Extract the [x, y] coordinate from the center of the cell holding the provided text.  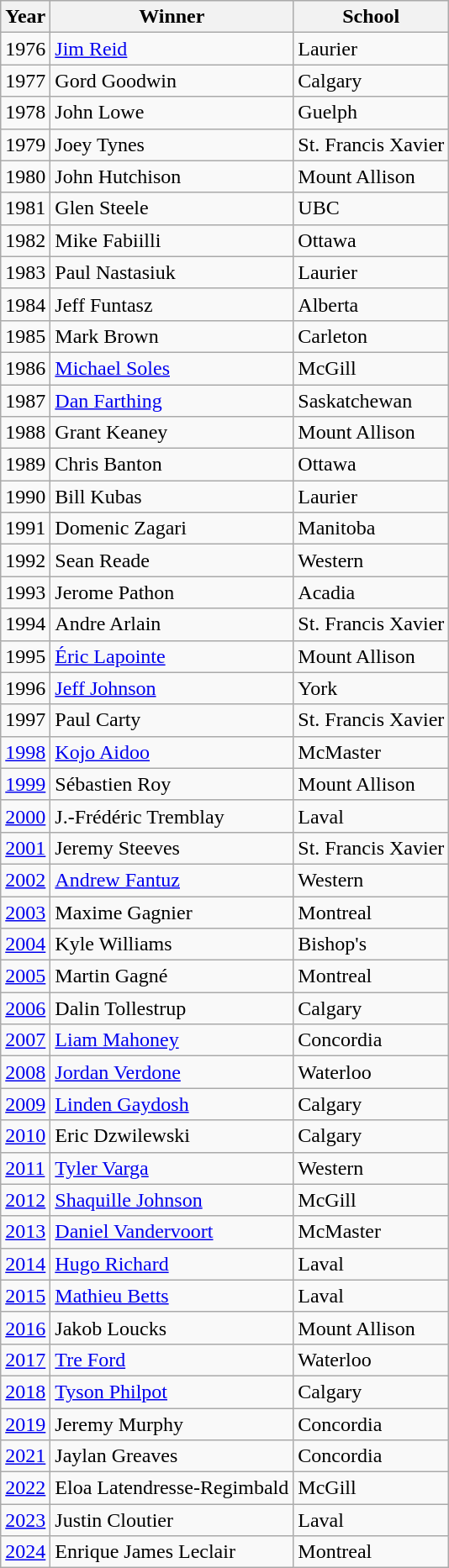
Grant Keaney [172, 433]
Jeremy Steeves [172, 848]
Dan Farthing [172, 401]
1992 [25, 560]
1976 [25, 49]
Eloa Latendresse-Regimbald [172, 1488]
1983 [25, 272]
2019 [25, 1424]
2001 [25, 848]
2005 [25, 976]
2004 [25, 944]
Linden Gaydosh [172, 1104]
Jeff Johnson [172, 688]
1988 [25, 433]
Andrew Fantuz [172, 880]
Jeremy Murphy [172, 1424]
John Lowe [172, 113]
2017 [25, 1360]
Year [25, 17]
Manitoba [372, 529]
2007 [25, 1040]
2003 [25, 912]
1998 [25, 752]
Paul Carty [172, 720]
2009 [25, 1104]
Michael Soles [172, 368]
Carleton [372, 336]
1993 [25, 592]
Kojo Aidoo [172, 752]
2013 [25, 1232]
John Hutchison [172, 176]
2008 [25, 1072]
Winner [172, 17]
Jordan Verdone [172, 1072]
2018 [25, 1392]
Bill Kubas [172, 497]
J.-Frédéric Tremblay [172, 816]
Eric Dzwilewski [172, 1136]
Glen Steele [172, 208]
Jerome Pathon [172, 592]
Mike Fabiilli [172, 240]
Maxime Gagnier [172, 912]
Jeff Funtasz [172, 304]
Justin Cloutier [172, 1520]
Alberta [372, 304]
Shaquille Johnson [172, 1200]
1982 [25, 240]
2000 [25, 816]
1980 [25, 176]
Tyler Varga [172, 1168]
Hugo Richard [172, 1264]
Gord Goodwin [172, 81]
Tre Ford [172, 1360]
2012 [25, 1200]
Paul Nastasiuk [172, 272]
2002 [25, 880]
1995 [25, 656]
2015 [25, 1296]
Jim Reid [172, 49]
2011 [25, 1168]
2022 [25, 1488]
Kyle Williams [172, 944]
1987 [25, 401]
1991 [25, 529]
Enrique James Leclair [172, 1552]
1989 [25, 465]
1999 [25, 784]
York [372, 688]
1990 [25, 497]
1985 [25, 336]
Mathieu Betts [172, 1296]
1981 [25, 208]
Bishop's [372, 944]
Joey Tynes [172, 145]
Jakob Loucks [172, 1328]
Dalin Tollestrup [172, 1008]
Guelph [372, 113]
School [372, 17]
2024 [25, 1552]
1977 [25, 81]
Domenic Zagari [172, 529]
Éric Lapointe [172, 656]
Saskatchewan [372, 401]
Chris Banton [172, 465]
2006 [25, 1008]
1979 [25, 145]
1986 [25, 368]
Liam Mahoney [172, 1040]
2014 [25, 1264]
Jaylan Greaves [172, 1456]
Acadia [372, 592]
2010 [25, 1136]
Tyson Philpot [172, 1392]
Andre Arlain [172, 624]
Daniel Vandervoort [172, 1232]
1997 [25, 720]
2016 [25, 1328]
Martin Gagné [172, 976]
Sean Reade [172, 560]
Sébastien Roy [172, 784]
2021 [25, 1456]
1984 [25, 304]
2023 [25, 1520]
UBC [372, 208]
1994 [25, 624]
1996 [25, 688]
Mark Brown [172, 336]
1978 [25, 113]
